Find where the given text appears and provide that cell's center as (X, Y) coordinate. 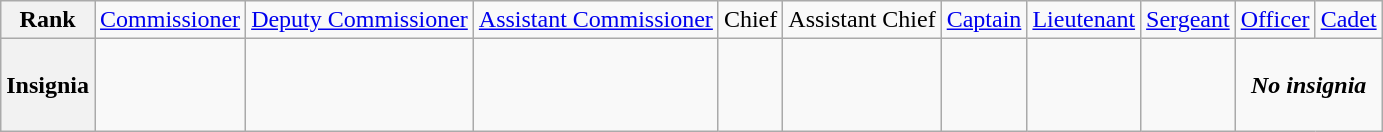
Officer (1275, 20)
Insignia (48, 85)
Assistant Chief (862, 20)
Lieutenant (1084, 20)
Chief (750, 20)
Sergeant (1188, 20)
No insignia (1308, 85)
Rank (48, 20)
Cadet (1348, 20)
Deputy Commissioner (360, 20)
Commissioner (170, 20)
Assistant Commissioner (596, 20)
Captain (984, 20)
